Identify which cell holds the provided text, then report its [X, Y] central coordinate. 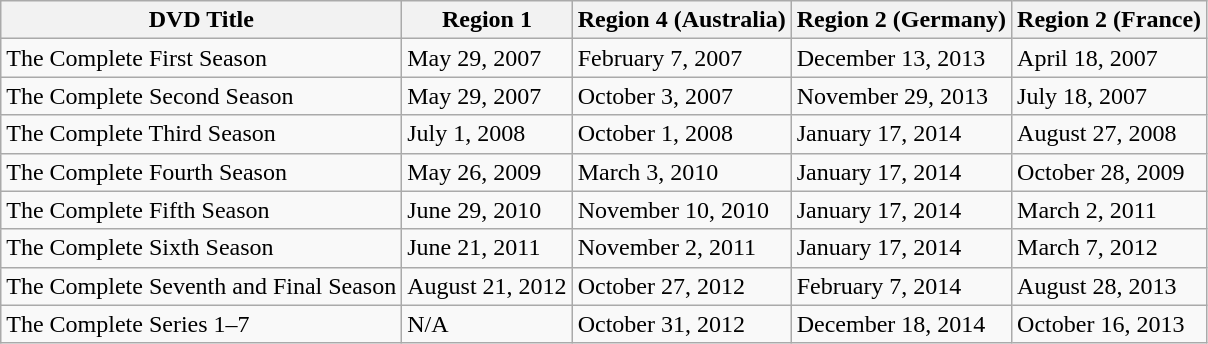
October 3, 2007 [682, 96]
The Complete First Season [202, 58]
The Complete Second Season [202, 96]
November 29, 2013 [901, 96]
November 2, 2011 [682, 248]
The Complete Series 1–7 [202, 324]
July 18, 2007 [1110, 96]
February 7, 2007 [682, 58]
Region 2 (France) [1110, 20]
Region 1 [487, 20]
June 21, 2011 [487, 248]
December 18, 2014 [901, 324]
October 27, 2012 [682, 286]
July 1, 2008 [487, 134]
N/A [487, 324]
March 3, 2010 [682, 172]
The Complete Sixth Season [202, 248]
August 21, 2012 [487, 286]
August 27, 2008 [1110, 134]
October 16, 2013 [1110, 324]
The Complete Fourth Season [202, 172]
December 13, 2013 [901, 58]
March 7, 2012 [1110, 248]
April 18, 2007 [1110, 58]
November 10, 2010 [682, 210]
DVD Title [202, 20]
October 28, 2009 [1110, 172]
October 31, 2012 [682, 324]
June 29, 2010 [487, 210]
August 28, 2013 [1110, 286]
The Complete Third Season [202, 134]
February 7, 2014 [901, 286]
October 1, 2008 [682, 134]
The Complete Fifth Season [202, 210]
Region 4 (Australia) [682, 20]
March 2, 2011 [1110, 210]
The Complete Seventh and Final Season [202, 286]
May 26, 2009 [487, 172]
Region 2 (Germany) [901, 20]
